Detect which cell encompasses the target text, then output its [x, y] center coordinate. 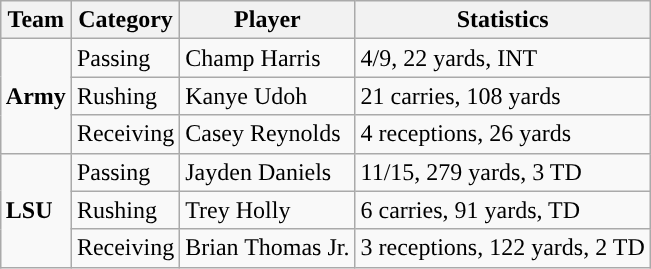
6 carries, 91 yards, TD [502, 210]
Army [36, 96]
Champ Harris [268, 58]
4 receptions, 26 yards [502, 134]
Kanye Udoh [268, 96]
LSU [36, 210]
11/15, 279 yards, 3 TD [502, 172]
Statistics [502, 20]
Player [268, 20]
21 carries, 108 yards [502, 96]
Jayden Daniels [268, 172]
Team [36, 20]
Casey Reynolds [268, 134]
3 receptions, 122 yards, 2 TD [502, 248]
Category [125, 20]
4/9, 22 yards, INT [502, 58]
Brian Thomas Jr. [268, 248]
Trey Holly [268, 210]
